Locate the cell with the specified text and output its [X, Y] center coordinate. 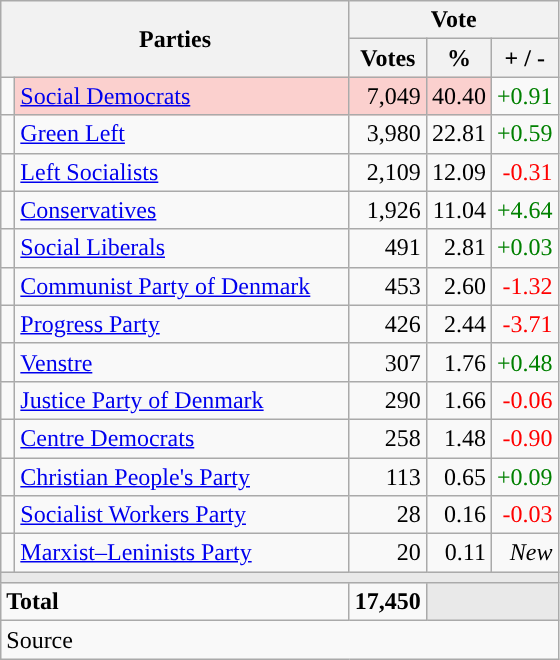
Parties [176, 39]
1.66 [458, 400]
Socialist Workers Party [182, 515]
426 [388, 324]
22.81 [458, 134]
2,109 [388, 172]
Centre Democrats [182, 438]
+0.48 [524, 362]
113 [388, 477]
+0.03 [524, 248]
Votes [388, 58]
New [524, 553]
0.11 [458, 553]
17,450 [388, 602]
2.60 [458, 286]
1.76 [458, 362]
-1.32 [524, 286]
0.16 [458, 515]
% [458, 58]
+0.91 [524, 96]
3,980 [388, 134]
+ / - [524, 58]
2.81 [458, 248]
Social Liberals [182, 248]
Communist Party of Denmark [182, 286]
Christian People's Party [182, 477]
Justice Party of Denmark [182, 400]
+0.59 [524, 134]
-0.90 [524, 438]
-0.06 [524, 400]
453 [388, 286]
290 [388, 400]
Social Democrats [182, 96]
7,049 [388, 96]
40.40 [458, 96]
2.44 [458, 324]
307 [388, 362]
-3.71 [524, 324]
+4.64 [524, 210]
11.04 [458, 210]
0.65 [458, 477]
+0.09 [524, 477]
491 [388, 248]
Green Left [182, 134]
20 [388, 553]
Left Socialists [182, 172]
28 [388, 515]
Total [176, 602]
Marxist–Leninists Party [182, 553]
-0.03 [524, 515]
258 [388, 438]
Source [280, 640]
Conservatives [182, 210]
1,926 [388, 210]
12.09 [458, 172]
Venstre [182, 362]
Vote [454, 20]
-0.31 [524, 172]
Progress Party [182, 324]
1.48 [458, 438]
